Extract the (x, y) coordinate from the center of the cell holding the provided text.  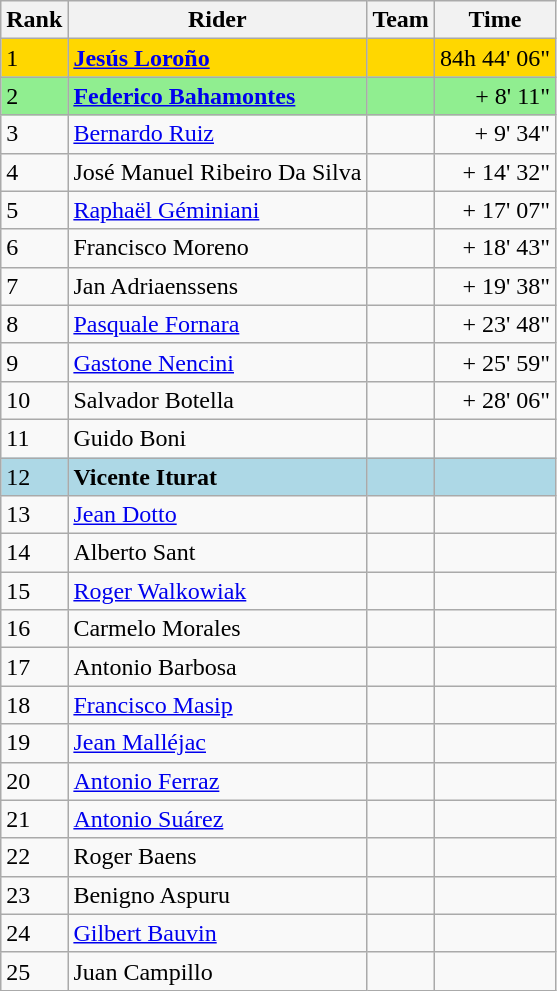
José Manuel Ribeiro Da Silva (218, 172)
8 (34, 324)
12 (34, 477)
Vicente Iturat (218, 477)
Team (401, 20)
Antonio Ferraz (218, 781)
Salvador Botella (218, 400)
Gilbert Bauvin (218, 933)
Francisco Moreno (218, 248)
21 (34, 819)
Guido Boni (218, 438)
Gastone Nencini (218, 362)
Benigno Aspuru (218, 895)
Bernardo Ruiz (218, 134)
22 (34, 857)
4 (34, 172)
Antonio Suárez (218, 819)
Time (494, 20)
6 (34, 248)
14 (34, 553)
Pasquale Fornara (218, 324)
9 (34, 362)
+ 14' 32" (494, 172)
Antonio Barbosa (218, 667)
10 (34, 400)
20 (34, 781)
Francisco Masip (218, 705)
Juan Campillo (218, 971)
13 (34, 515)
Federico Bahamontes (218, 96)
16 (34, 629)
19 (34, 743)
7 (34, 286)
+ 9' 34" (494, 134)
+ 8' 11" (494, 96)
+ 25' 59" (494, 362)
Jean Malléjac (218, 743)
24 (34, 933)
15 (34, 591)
Raphaël Géminiani (218, 210)
Alberto Sant (218, 553)
3 (34, 134)
23 (34, 895)
+ 18' 43" (494, 248)
Jean Dotto (218, 515)
25 (34, 971)
18 (34, 705)
Jesús Loroño (218, 58)
+ 28' 06" (494, 400)
+ 19' 38" (494, 286)
1 (34, 58)
Rider (218, 20)
Roger Walkowiak (218, 591)
+ 17' 07" (494, 210)
2 (34, 96)
Carmelo Morales (218, 629)
11 (34, 438)
Rank (34, 20)
+ 23' 48" (494, 324)
17 (34, 667)
84h 44' 06" (494, 58)
Jan Adriaenssens (218, 286)
5 (34, 210)
Roger Baens (218, 857)
